Pinpoint the cell where the given text exists, returning its (X, Y) midpoint coordinate. 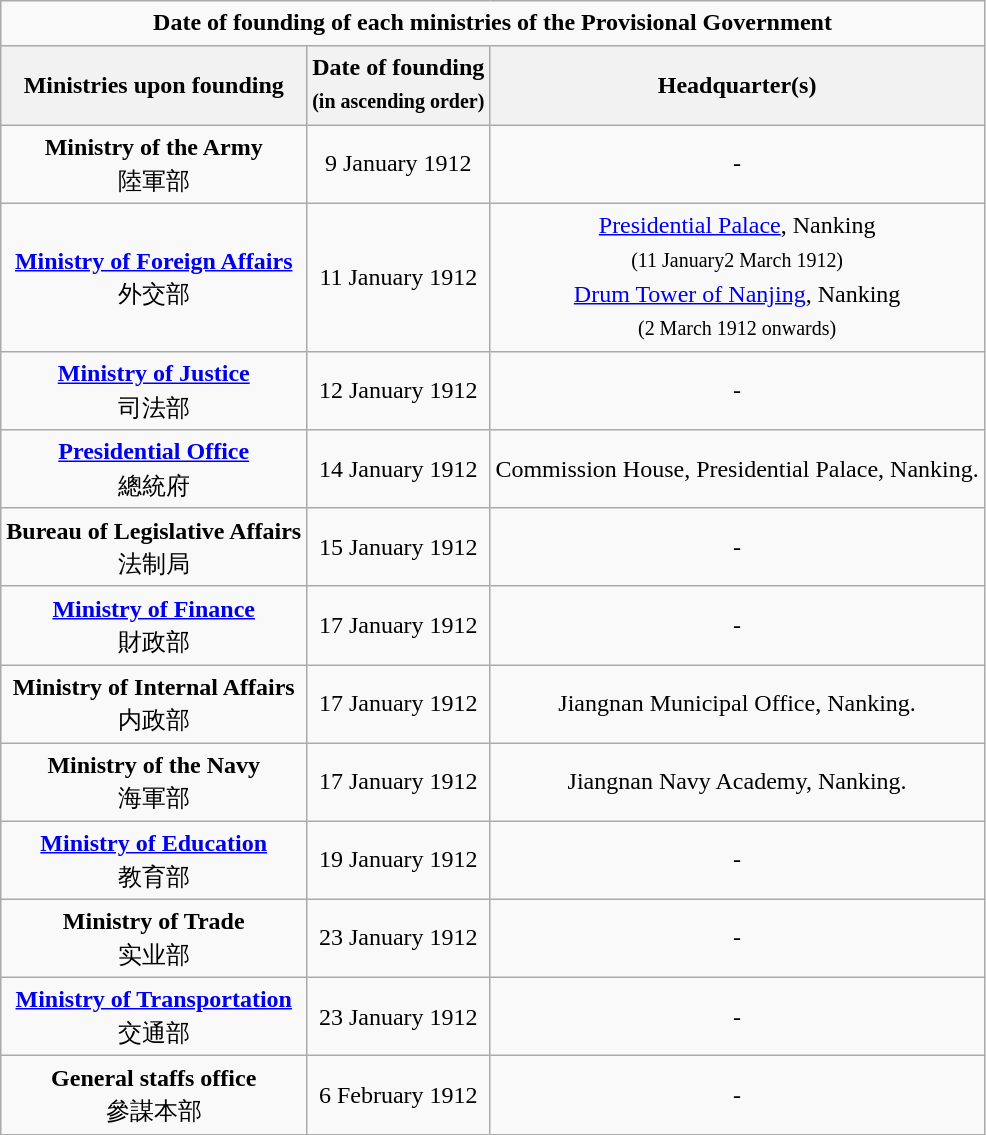
Date of founding of each ministries of the Provisional Government (493, 24)
Presidential Office總統府 (154, 469)
11 January 1912 (398, 277)
Commission House, Presidential Palace, Nanking. (737, 469)
15 January 1912 (398, 547)
Bureau of Legislative Affairs法制局 (154, 547)
Headquarter(s) (737, 85)
Date of founding(in ascending order) (398, 85)
Ministry of the Army陸軍部 (154, 164)
General staffs office參謀本部 (154, 1095)
Ministry of Trade实业部 (154, 938)
12 January 1912 (398, 391)
Ministry of Finance財政部 (154, 625)
9 January 1912 (398, 164)
Ministry of Education教育部 (154, 860)
Presidential Palace, Nanking(11 January2 March 1912)Drum Tower of Nanjing, Nanking(2 March 1912 onwards) (737, 277)
Ministry of Justice司法部 (154, 391)
Ministry of Transportation交通部 (154, 1017)
6 February 1912 (398, 1095)
Ministries upon founding (154, 85)
19 January 1912 (398, 860)
14 January 1912 (398, 469)
Ministry of Internal Affairs内政部 (154, 704)
Jiangnan Navy Academy, Nanking. (737, 782)
Ministry of Foreign Affairs外交部 (154, 277)
Jiangnan Municipal Office, Nanking. (737, 704)
Ministry of the Navy海軍部 (154, 782)
